Provide the [x, y] coordinate of the cell's center where the given text is located.  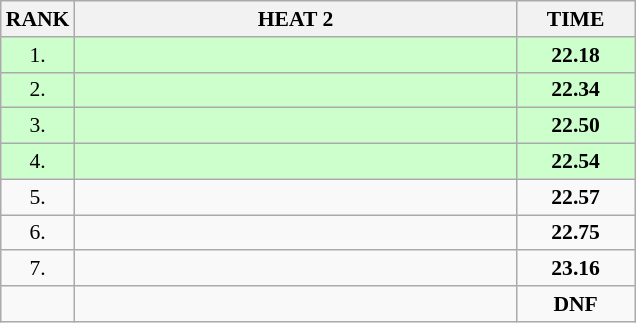
22.50 [576, 126]
3. [38, 126]
DNF [576, 304]
22.34 [576, 90]
1. [38, 55]
5. [38, 197]
6. [38, 233]
22.18 [576, 55]
23.16 [576, 269]
TIME [576, 19]
RANK [38, 19]
7. [38, 269]
22.54 [576, 162]
2. [38, 90]
22.75 [576, 233]
22.57 [576, 197]
4. [38, 162]
HEAT 2 [295, 19]
